Find where the given text appears and provide that cell's center as [X, Y] coordinate. 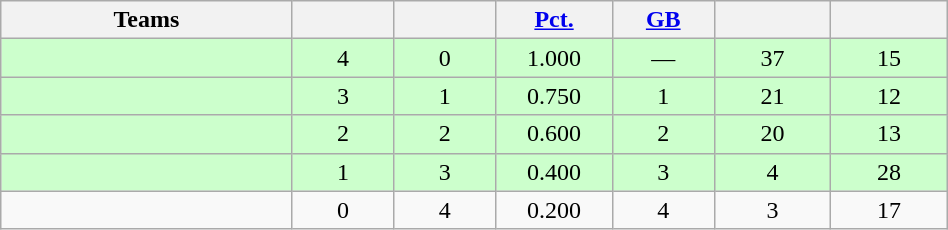
17 [890, 210]
0.600 [554, 134]
37 [772, 58]
Teams [146, 20]
Pct. [554, 20]
13 [890, 134]
GB [663, 20]
12 [890, 96]
0.200 [554, 210]
— [663, 58]
0.750 [554, 96]
21 [772, 96]
1.000 [554, 58]
28 [890, 172]
0.400 [554, 172]
15 [890, 58]
20 [772, 134]
